From the cell containing the given text, extract its center point as (x, y) coordinate. 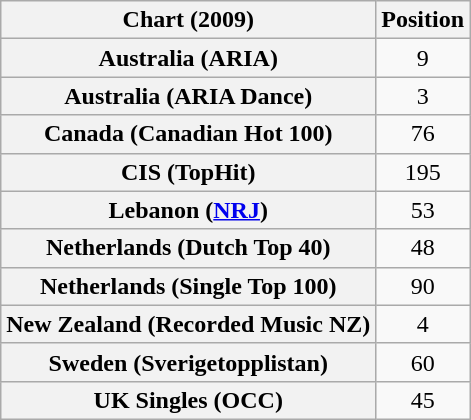
60 (423, 362)
New Zealand (Recorded Music NZ) (188, 324)
45 (423, 400)
Netherlands (Dutch Top 40) (188, 248)
UK Singles (OCC) (188, 400)
53 (423, 210)
Canada (Canadian Hot 100) (188, 134)
9 (423, 58)
Chart (2009) (188, 20)
90 (423, 286)
4 (423, 324)
CIS (TopHit) (188, 172)
76 (423, 134)
Lebanon (NRJ) (188, 210)
Position (423, 20)
48 (423, 248)
Sweden (Sverigetopplistan) (188, 362)
195 (423, 172)
Australia (ARIA) (188, 58)
Netherlands (Single Top 100) (188, 286)
3 (423, 96)
Australia (ARIA Dance) (188, 96)
